Identify which cell holds the provided text, then report its [X, Y] central coordinate. 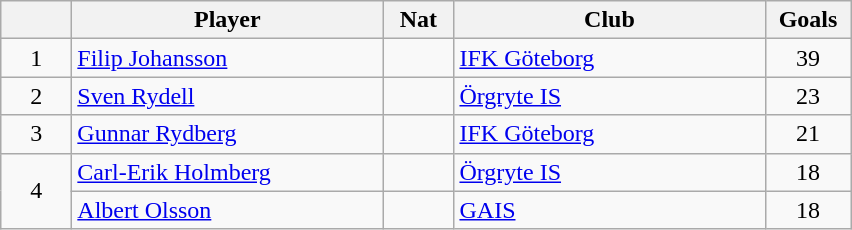
Player [228, 20]
4 [36, 191]
Nat [418, 20]
Carl-Erik Holmberg [228, 172]
39 [808, 58]
Gunnar Rydberg [228, 134]
23 [808, 96]
Club [610, 20]
Filip Johansson [228, 58]
GAIS [610, 210]
2 [36, 96]
Goals [808, 20]
21 [808, 134]
3 [36, 134]
Albert Olsson [228, 210]
Sven Rydell [228, 96]
1 [36, 58]
